Pinpoint the cell where the given text exists, returning its (X, Y) midpoint coordinate. 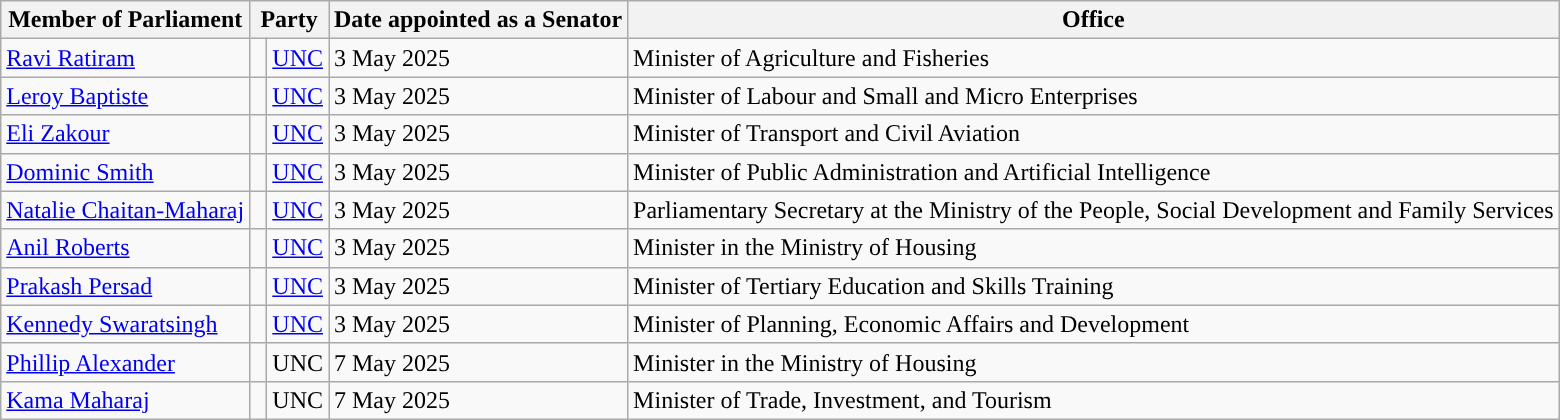
Eli Zakour (126, 134)
Prakash Persad (126, 286)
Minister of Trade, Investment, and Tourism (1094, 400)
Leroy Baptiste (126, 96)
Phillip Alexander (126, 362)
Natalie Chaitan-Maharaj (126, 210)
Anil Roberts (126, 248)
Member of Parliament (126, 20)
Party (290, 20)
Kennedy Swaratsingh (126, 324)
Date appointed as a Senator (478, 20)
Minister of Transport and Civil Aviation (1094, 134)
Minister of Planning, Economic Affairs and Development (1094, 324)
Office (1094, 20)
Minister of Agriculture and Fisheries (1094, 58)
Minister of Public Administration and Artificial Intelligence (1094, 172)
Minister of Labour and Small and Micro Enterprises (1094, 96)
Dominic Smith (126, 172)
Minister of Tertiary Education and Skills Training (1094, 286)
Kama Maharaj (126, 400)
Parliamentary Secretary at the Ministry of the People, Social Development and Family Services (1094, 210)
Ravi Ratiram (126, 58)
